Extract the (X, Y) coordinate from the center of the cell holding the provided text.  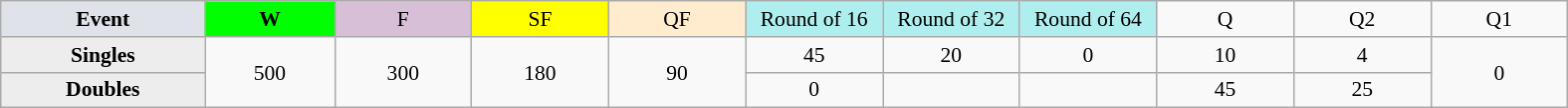
500 (270, 72)
180 (541, 72)
90 (677, 72)
Round of 16 (814, 19)
Q1 (1499, 19)
Round of 64 (1088, 19)
Q2 (1362, 19)
QF (677, 19)
Round of 32 (951, 19)
300 (403, 72)
W (270, 19)
Doubles (104, 90)
20 (951, 55)
F (403, 19)
25 (1362, 90)
10 (1226, 55)
4 (1362, 55)
Singles (104, 55)
Event (104, 19)
Q (1226, 19)
SF (541, 19)
